Capture the cell that displays the provided text and extract its (X, Y) central coordinate. 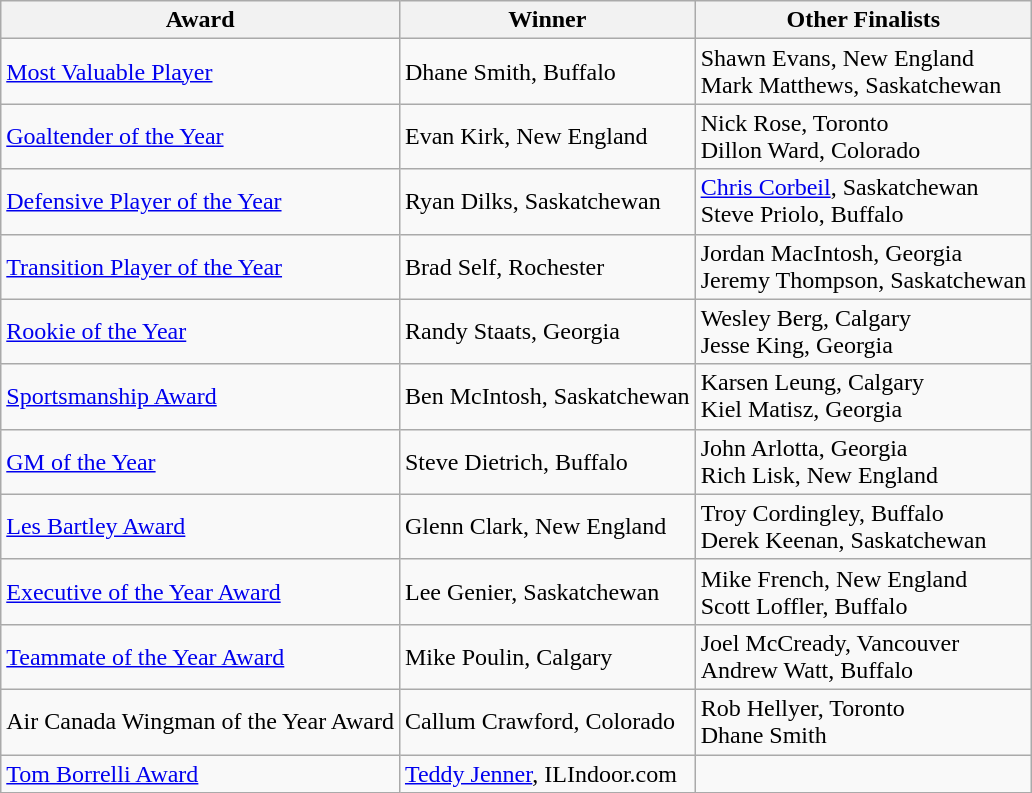
Executive of the Year Award (200, 592)
Sportsmanship Award (200, 396)
Award (200, 20)
Defensive Player of the Year (200, 202)
Randy Staats, Georgia (547, 332)
Tom Borrelli Award (200, 773)
Steve Dietrich, Buffalo (547, 462)
Les Bartley Award (200, 526)
Shawn Evans, New EnglandMark Matthews, Saskatchewan (864, 72)
Joel McCready, VancouverAndrew Watt, Buffalo (864, 656)
Lee Genier, Saskatchewan (547, 592)
Brad Self, Rochester (547, 266)
GM of the Year (200, 462)
Teddy Jenner, ILIndoor.com (547, 773)
Transition Player of the Year (200, 266)
Troy Cordingley, BuffaloDerek Keenan, Saskatchewan (864, 526)
Rob Hellyer, TorontoDhane Smith (864, 722)
Callum Crawford, Colorado (547, 722)
Teammate of the Year Award (200, 656)
Other Finalists (864, 20)
Ryan Dilks, Saskatchewan (547, 202)
Most Valuable Player (200, 72)
Nick Rose, TorontoDillon Ward, Colorado (864, 136)
Goaltender of the Year (200, 136)
Rookie of the Year (200, 332)
Evan Kirk, New England (547, 136)
Air Canada Wingman of the Year Award (200, 722)
Winner (547, 20)
Glenn Clark, New England (547, 526)
John Arlotta, GeorgiaRich Lisk, New England (864, 462)
Mike French, New EnglandScott Loffler, Buffalo (864, 592)
Dhane Smith, Buffalo (547, 72)
Ben McIntosh, Saskatchewan (547, 396)
Chris Corbeil, SaskatchewanSteve Priolo, Buffalo (864, 202)
Wesley Berg, CalgaryJesse King, Georgia (864, 332)
Jordan MacIntosh, GeorgiaJeremy Thompson, Saskatchewan (864, 266)
Karsen Leung, CalgaryKiel Matisz, Georgia (864, 396)
Mike Poulin, Calgary (547, 656)
